Locate the cell with the specified text and output its [X, Y] center coordinate. 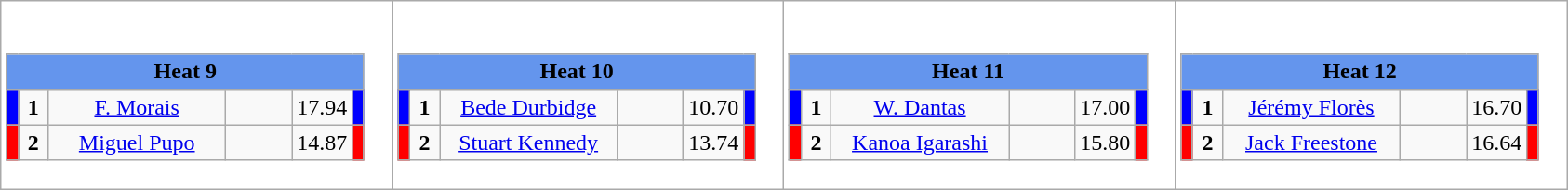
F. Morais [138, 107]
Stuart Kennedy [528, 142]
Heat 11 [968, 72]
W. Dantas [921, 107]
Jack Freestone [1311, 142]
Heat 12 [1360, 72]
Jérémy Florès [1311, 107]
Heat 10 1 Bede Durbidge 10.70 2 Stuart Kennedy 13.74 [588, 95]
Heat 10 [577, 72]
Heat 11 1 W. Dantas 17.00 2 Kanoa Igarashi 15.80 [980, 95]
Heat 9 [185, 72]
Miguel Pupo [138, 142]
16.70 [1497, 107]
Heat 12 1 Jérémy Florès 16.70 2 Jack Freestone 16.64 [1371, 95]
Heat 9 1 F. Morais 17.94 2 Miguel Pupo 14.87 [197, 95]
Bede Durbidge [528, 107]
14.87 [322, 142]
Kanoa Igarashi [921, 142]
10.70 [714, 107]
16.64 [1497, 142]
13.74 [714, 142]
17.00 [1105, 107]
17.94 [322, 107]
15.80 [1105, 142]
